Extract the (X, Y) coordinate from the center of the cell holding the provided text.  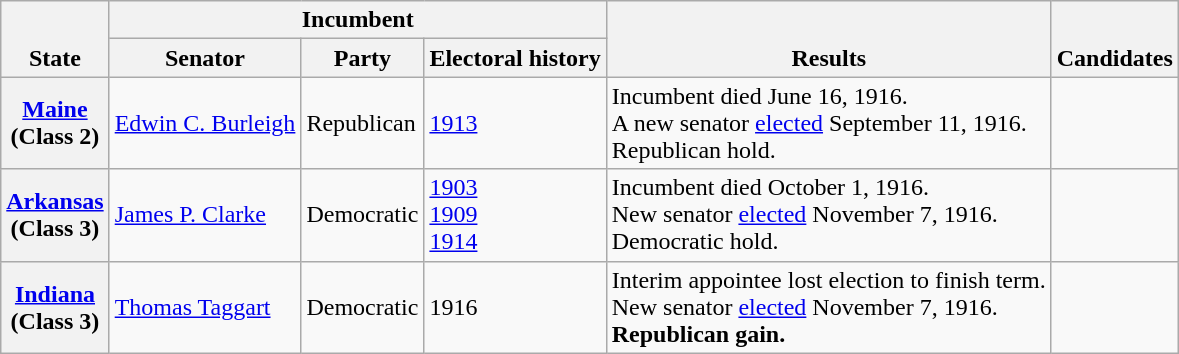
Thomas Taggart (205, 307)
Incumbent (358, 20)
James P. Clarke (205, 215)
Republican (362, 123)
Indiana(Class 3) (55, 307)
Party (362, 58)
1913 (515, 123)
Edwin C. Burleigh (205, 123)
Electoral history (515, 58)
Senator (205, 58)
Candidates (1114, 39)
Maine(Class 2) (55, 123)
1916 (515, 307)
190319091914 (515, 215)
Arkansas(Class 3) (55, 215)
Results (828, 39)
Incumbent died October 1, 1916.New senator elected November 7, 1916.Democratic hold. (828, 215)
State (55, 39)
Incumbent died June 16, 1916.A new senator elected September 11, 1916.Republican hold. (828, 123)
Interim appointee lost election to finish term.New senator elected November 7, 1916.Republican gain. (828, 307)
